Find where the given text appears and provide that cell's center as (X, Y) coordinate. 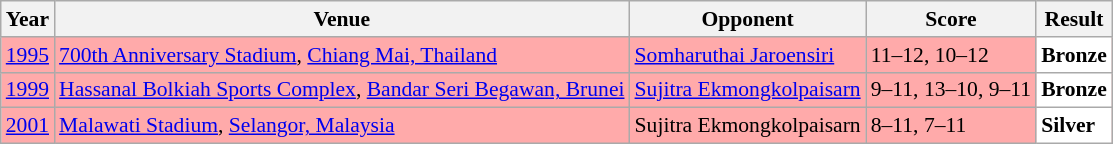
11–12, 10–12 (951, 55)
Year (28, 19)
Result (1074, 19)
Score (951, 19)
Venue (342, 19)
Silver (1074, 126)
1995 (28, 55)
700th Anniversary Stadium, Chiang Mai, Thailand (342, 55)
8–11, 7–11 (951, 126)
Opponent (748, 19)
Hassanal Bolkiah Sports Complex, Bandar Seri Begawan, Brunei (342, 90)
9–11, 13–10, 9–11 (951, 90)
2001 (28, 126)
Malawati Stadium, Selangor, Malaysia (342, 126)
1999 (28, 90)
Somharuthai Jaroensiri (748, 55)
